From the cell containing the given text, extract its center point as (X, Y) coordinate. 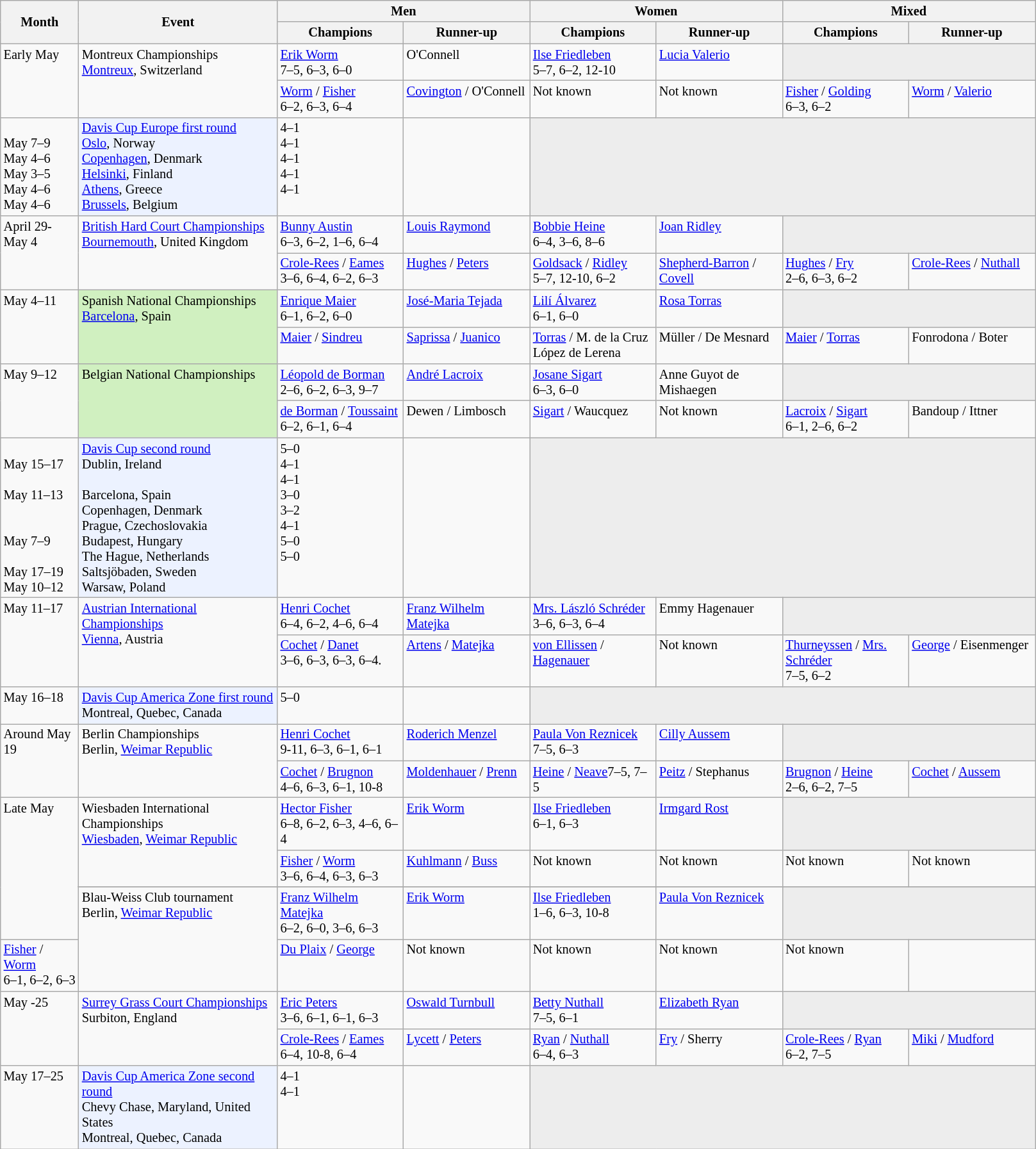
Eric Peters3–6, 6–1, 6–1, 6–3 (341, 1010)
Covington / O'Connell (466, 99)
4–1 4–1 4–1 4–1 4–1 (341, 167)
Worm / Valerio (971, 99)
Enrique Maier6–1, 6–2, 6–0 (341, 308)
Hector Fisher6–8, 6–2, 6–3, 4–6, 6–4 (341, 823)
May 9–12 (40, 400)
Paula Von Reznicek (719, 913)
Louis Raymond (466, 235)
Ilse Friedleben5–7, 6–2, 12-10 (593, 62)
Anne Guyot de Mishaegen (719, 382)
Mixed (909, 11)
May 16–18 (40, 706)
Franz Wilhelm Matejka (466, 616)
Cilly Aussem (719, 742)
Month (40, 22)
Fisher / Worm6–1, 6–2, 6–3 (40, 965)
Blau-Weiss Club tournament Berlin, Weimar Republic (178, 939)
Brugnon / Heine 2–6, 6–2, 7–5 (846, 779)
von Ellissen / Hagenauer (593, 661)
Maier / Sindreu (341, 345)
Austrian International Championships Vienna, Austria (178, 642)
April 29-May 4 (40, 252)
Event (178, 22)
Ilse Friedleben6–1, 6–3 (593, 823)
Spanish National Championships Barcelona, Spain (178, 327)
José-Maria Tejada (466, 308)
May 7–9May 4–6May 3–5May 4–6May 4–6 (40, 167)
Wiesbaden International Championships Wiesbaden, Weimar Republic (178, 842)
Surrey Grass Court Championships Surbiton, England (178, 1028)
May 4–11 (40, 327)
Henri Cochet9-11, 6–3, 6–1, 6–1 (341, 742)
Lycett / Peters (466, 1047)
Around May 19 (40, 760)
Ilse Friedleben1–6, 6–3, 10-8 (593, 913)
Belgian National Championships (178, 400)
Betty Nuthall7–5, 6–1 (593, 1010)
Rosa Torras (719, 308)
Léopold de Borman2–6, 6–2, 6–3, 9–7 (341, 382)
British Hard Court Championships Bournemouth, United Kingdom (178, 252)
May 11–17 (40, 642)
Davis Cup Europe first roundOslo, NorwayCopenhagen, DenmarkHelsinki, FinlandAthens, GreeceBrussels, Belgium (178, 167)
Crole-Rees / Eames3–6, 6–4, 6–2, 6–3 (341, 271)
Thurneyssen / Mrs. Schréder7–5, 6–2 (846, 661)
Fonrodona / Boter (971, 345)
May -25 (40, 1028)
Davis Cup America Zone second roundChevy Chase, Maryland, United StatesMontreal, Quebec, Canada (178, 1107)
Lucia Valerio (719, 62)
Fisher / Worm 3–6, 6–4, 6–3, 6–3 (341, 868)
4–1 4–1 (341, 1107)
Dewen / Limbosch (466, 419)
Henri Cochet6–4, 6–2, 4–6, 6–4 (341, 616)
Erik Worm7–5, 6–3, 6–0 (341, 62)
Josane Sigart6–3, 6–0 (593, 382)
Shepherd-Barron / Covell (719, 271)
Bandoup / Ittner (971, 419)
Bobbie Heine6–4, 3–6, 8–6 (593, 235)
Davis Cup America Zone first roundMontreal, Quebec, Canada (178, 706)
Elizabeth Ryan (719, 1010)
Montreux Championships Montreux, Switzerland (178, 81)
Fisher / Golding 6–3, 6–2 (846, 99)
Worm / Fisher6–2, 6–3, 6–4 (341, 99)
Joan Ridley (719, 235)
Emmy Hagenauer (719, 616)
Crole-Rees / Ryan6–2, 7–5 (846, 1047)
Ryan / Nuthall6–4, 6–3 (593, 1047)
Crole-Rees / Nuthall (971, 271)
Late May (40, 868)
Mrs. László Schréder3–6, 6–3, 6–4 (593, 616)
Artens / Matejka (466, 661)
5–0 4–1 4–1 3–0 3–2 4–1 5–0 5–0 (341, 518)
5–0 (341, 706)
Müller / De Mesnard (719, 345)
Cochet / Brugnon 4–6, 6–3, 6–1, 10-8 (341, 779)
Hughes / Peters (466, 271)
Sigart / Waucquez (593, 419)
Miki / Mudford (971, 1047)
Peitz / Stephanus (719, 779)
Du Plaix / George (341, 965)
Lilí Álvarez6–1, 6–0 (593, 308)
Fry / Sherry (719, 1047)
Saprissa / Juanico (466, 345)
Paula Von Reznicek7–5, 6–3 (593, 742)
Early May (40, 81)
Heine / Neave7–5, 7–5 (593, 779)
Men (404, 11)
Oswald Turnbull (466, 1010)
Berlin Championships Berlin, Weimar Republic (178, 760)
Goldsack / Ridley 5–7, 12-10, 6–2 (593, 271)
Cochet / Aussem (971, 779)
May 17–25 (40, 1107)
Kuhlmann / Buss (466, 868)
Crole-Rees / Eames6–4, 10-8, 6–4 (341, 1047)
Lacroix / Sigart6–1, 2–6, 6–2 (846, 419)
Torras / M. de la Cruz López de Lerena (593, 345)
Roderich Menzel (466, 742)
Franz Wilhelm Matejka6–2, 6–0, 3–6, 6–3 (341, 913)
Cochet / Danet3–6, 6–3, 6–3, 6–4. (341, 661)
André Lacroix (466, 382)
May 15–17May 11–13May 7–9May 17–19May 10–12 (40, 518)
Women (656, 11)
Maier / Torras (846, 345)
Moldenhauer / Prenn (466, 779)
George / Eisenmenger (971, 661)
Bunny Austin6–3, 6–2, 1–6, 6–4 (341, 235)
Irmgard Rost (719, 823)
Hughes / Fry2–6, 6–3, 6–2 (846, 271)
O'Connell (466, 62)
de Borman / Toussaint6–2, 6–1, 6–4 (341, 419)
